Detect which cell encompasses the target text, then output its [X, Y] center coordinate. 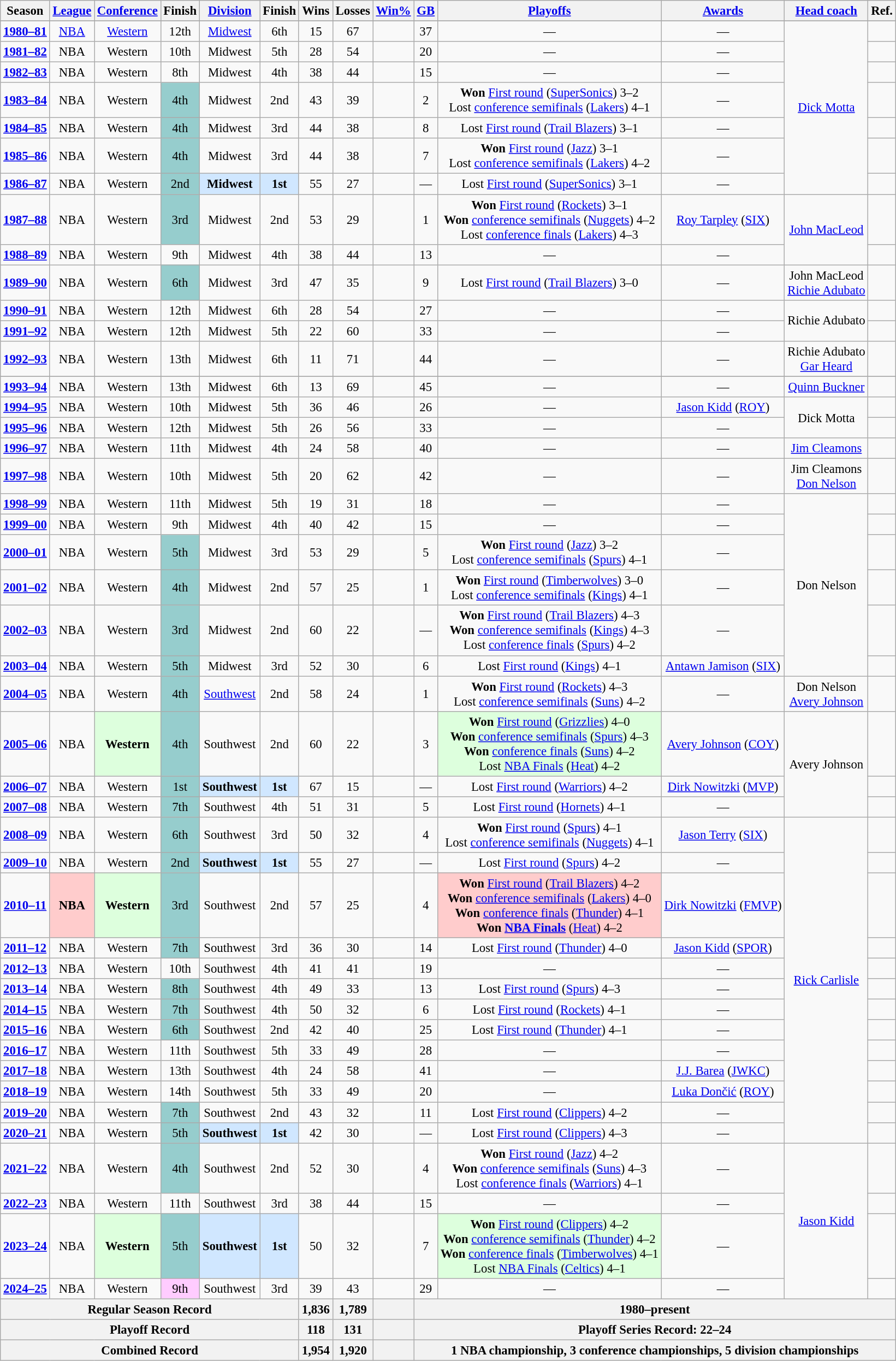
Lost First round (Thunder) 4–1 [549, 1030]
Luka Dončić (ROY) [723, 1092]
9 [426, 283]
Lost First round (Hornets) 4–1 [549, 807]
2012–13 [25, 969]
Roy Tarpley (SIX) [723, 220]
Regular Season Record [150, 1309]
Lost First round (Trail Blazers) 3–0 [549, 283]
Won First round (Jazz) 3–1 Lost conference semifinals (Lakers) 4–2 [549, 156]
1,954 [316, 1350]
1994–95 [25, 407]
2001–02 [25, 588]
Won First round (Clippers) 4–2 Won conference semifinals (Thunder) 4–2 Won conference finals (Timberwolves) 4–1 Lost NBA Finals (Celtics) 4–1 [549, 1246]
Wins [316, 11]
Jason Kidd [827, 1221]
Won First round (Timberwolves) 3–0 Lost conference semifinals (Kings) 4–1 [549, 588]
1995–96 [25, 428]
Lost First round (Rockets) 4–1 [549, 1010]
J.J. Barea (JWKC) [723, 1071]
Won First round (Spurs) 4–1 Lost conference semifinals (Nuggets) 4–1 [549, 835]
1992–93 [25, 359]
Season [25, 11]
Lost First round (SuperSonics) 3–1 [549, 184]
1,836 [316, 1309]
47 [316, 283]
1991–92 [25, 331]
Won First round (Grizzlies) 4–0 Won conference semifinals (Spurs) 4–3 Won conference finals (Suns) 4–2 Lost NBA Finals (Heat) 4–2 [549, 744]
Don NelsonAvery Johnson [827, 694]
62 [353, 476]
2002–03 [25, 631]
2007–08 [25, 807]
1996–97 [25, 448]
1985–86 [25, 156]
Lost First round (Spurs) 4–2 [549, 863]
14th [180, 1092]
Lost First round (Clippers) 4–2 [549, 1113]
Conference [128, 11]
131 [353, 1330]
1 NBA championship, 3 conference championships, 5 division championships [655, 1350]
Jim Cleamons [827, 448]
2015–16 [25, 1030]
2 [426, 100]
Avery Johnson (COY) [723, 744]
Awards [723, 11]
2008–09 [25, 835]
18 [426, 504]
1998–99 [25, 504]
Won First round (Rockets) 4–3 Lost conference semifinals (Suns) 4–2 [549, 694]
1984–85 [25, 128]
Lost First round (Kings) 4–1 [549, 666]
Ref. [882, 11]
Won First round (Rockets) 3–1 Won conference semifinals (Nuggets) 4–2 Lost conference finals (Lakers) 4–3 [549, 220]
2003–04 [25, 666]
Won First round (Trail Blazers) 4–3 Won conference semifinals (Kings) 4–3 Lost conference finals (Spurs) 4–2 [549, 631]
118 [316, 1330]
1980–81 [25, 32]
2017–18 [25, 1071]
Lost First round (Trail Blazers) 3–1 [549, 128]
14 [426, 948]
2021–22 [25, 1168]
2004–05 [25, 694]
1993–94 [25, 387]
Jim CleamonsDon Nelson [827, 476]
Avery Johnson [827, 764]
3 [426, 744]
Quinn Buckner [827, 387]
1,920 [353, 1350]
1980–present [655, 1309]
Won First round (Jazz) 3–2 Lost conference semifinals (Spurs) 4–1 [549, 553]
2022–23 [25, 1203]
Won First round (Jazz) 4–2 Won conference semifinals (Suns) 4–3 Lost conference finals (Warriors) 4–1 [549, 1168]
1987–88 [25, 220]
Jason Kidd (ROY) [723, 407]
1997–98 [25, 476]
2009–10 [25, 863]
Lost First round (Warriors) 4–2 [549, 786]
Win% [393, 11]
1981–82 [25, 52]
1986–87 [25, 184]
51 [316, 807]
Combined Record [150, 1350]
Rick Carlisle [827, 980]
2010–11 [25, 906]
1989–90 [25, 283]
1983–84 [25, 100]
2000–01 [25, 553]
2024–25 [25, 1289]
Jason Kidd (SPOR) [723, 948]
Dirk Nowitzki (FMVP) [723, 906]
2011–12 [25, 948]
Playoffs [549, 11]
2005–06 [25, 744]
45 [426, 387]
Losses [353, 11]
John MacLeod [827, 229]
Playoff Series Record: 22–24 [655, 1330]
37 [426, 32]
2023–24 [25, 1246]
Antawn Jamison (SIX) [723, 666]
2014–15 [25, 1010]
35 [353, 283]
Don Nelson [827, 585]
Head coach [827, 11]
2020–21 [25, 1133]
2013–14 [25, 989]
Lost First round (Clippers) 4–3 [549, 1133]
2006–07 [25, 786]
8 [426, 128]
69 [353, 387]
1990–91 [25, 310]
Jason Terry (SIX) [723, 835]
1988–89 [25, 255]
2016–17 [25, 1051]
Lost First round (Thunder) 4–0 [549, 948]
2018–19 [25, 1092]
Richie AdubatoGar Heard [827, 359]
71 [353, 359]
2019–20 [25, 1113]
Won First round (SuperSonics) 3–2 Lost conference semifinals (Lakers) 4–1 [549, 100]
GB [426, 11]
46 [353, 407]
League [72, 11]
Playoff Record [150, 1330]
Lost First round (Spurs) 4–3 [549, 989]
56 [353, 428]
Division [229, 11]
Won First round (Trail Blazers) 4–2 Won conference semifinals (Lakers) 4–0 Won conference finals (Thunder) 4–1 Won NBA Finals (Heat) 4–2 [549, 906]
1999–00 [25, 525]
Richie Adubato [827, 320]
1,789 [353, 1309]
Dirk Nowitzki (MVP) [723, 786]
John MacLeodRichie Adubato [827, 283]
1982–83 [25, 73]
